Detect which cell encompasses the target text, then output its (x, y) center coordinate. 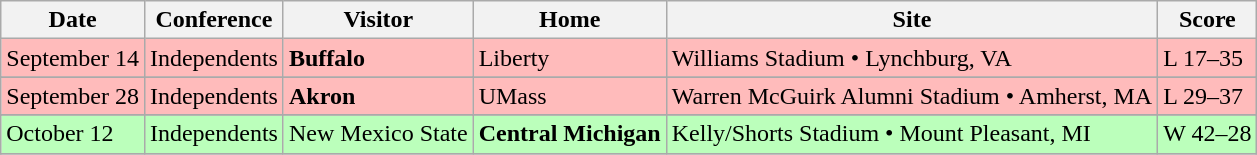
Warren McGuirk Alumni Stadium • Amherst, MA (912, 96)
September 28 (73, 96)
L 17–35 (1208, 58)
Conference (214, 20)
Home (570, 20)
Akron (378, 96)
September 14 (73, 58)
Site (912, 20)
UMass (570, 96)
Date (73, 20)
Buffalo (378, 58)
W 42–28 (1208, 134)
Liberty (570, 58)
Williams Stadium • Lynchburg, VA (912, 58)
October 12 (73, 134)
Kelly/Shorts Stadium • Mount Pleasant, MI (912, 134)
Central Michigan (570, 134)
Score (1208, 20)
Visitor (378, 20)
L 29–37 (1208, 96)
New Mexico State (378, 134)
